Return the [x, y] coordinate for the center point of the cell that contains the specified text.  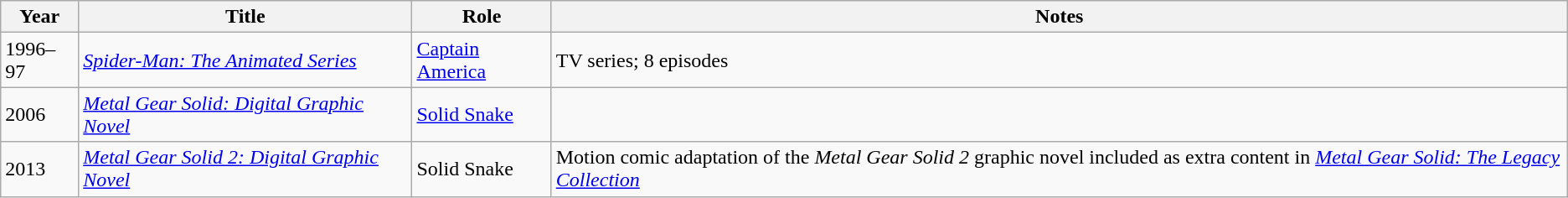
Motion comic adaptation of the Metal Gear Solid 2 graphic novel included as extra content in Metal Gear Solid: The Legacy Collection [1059, 169]
Spider-Man: The Animated Series [245, 60]
2013 [40, 169]
Role [482, 17]
Notes [1059, 17]
1996–97 [40, 60]
Captain America [482, 60]
TV series; 8 episodes [1059, 60]
Year [40, 17]
Title [245, 17]
Metal Gear Solid 2: Digital Graphic Novel [245, 169]
2006 [40, 114]
Metal Gear Solid: Digital Graphic Novel [245, 114]
